Output the (x, y) coordinate of the center of the cell containing the given text.  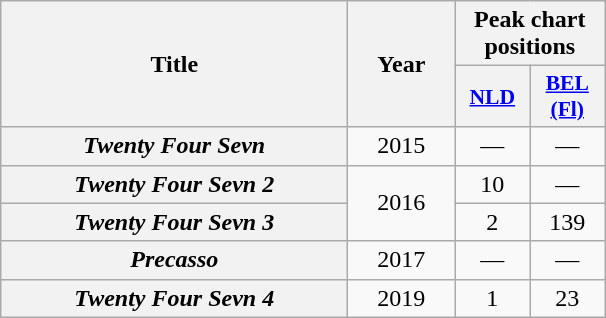
Twenty Four Sevn 3 (174, 222)
Peak chart positions (530, 34)
Precasso (174, 260)
23 (568, 298)
Title (174, 64)
2019 (402, 298)
1 (492, 298)
Twenty Four Sevn 2 (174, 184)
2015 (402, 146)
2017 (402, 260)
10 (492, 184)
2016 (402, 203)
2 (492, 222)
Year (402, 64)
BEL(Fl) (568, 96)
Twenty Four Sevn (174, 146)
139 (568, 222)
Twenty Four Sevn 4 (174, 298)
NLD (492, 96)
